Provide the [x, y] coordinate of the cell's center where the given text is located.  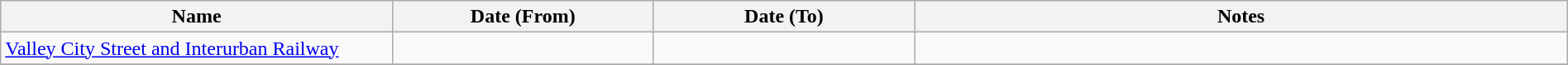
Notes [1241, 17]
Name [197, 17]
Valley City Street and Interurban Railway [197, 48]
Date (From) [523, 17]
Date (To) [784, 17]
